Detect which cell encompasses the target text, then output its [X, Y] center coordinate. 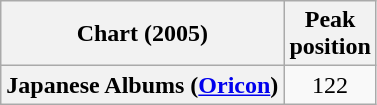
122 [330, 85]
Chart (2005) [142, 34]
Japanese Albums (Oricon) [142, 85]
Peak position [330, 34]
